Output the [x, y] coordinate of the center of the cell containing the given text.  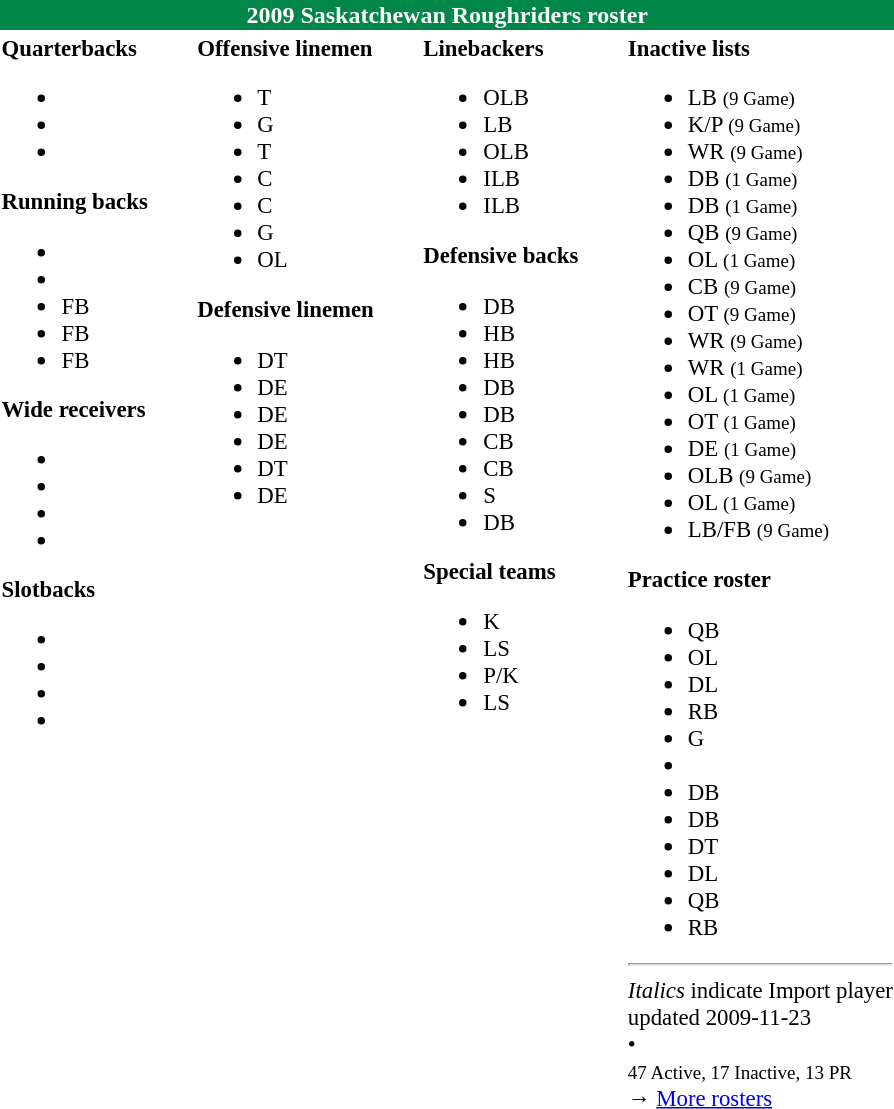
2009 Saskatchewan Roughriders roster [447, 15]
